For the text-containing cell, return its midpoint in [x, y] coordinate format. 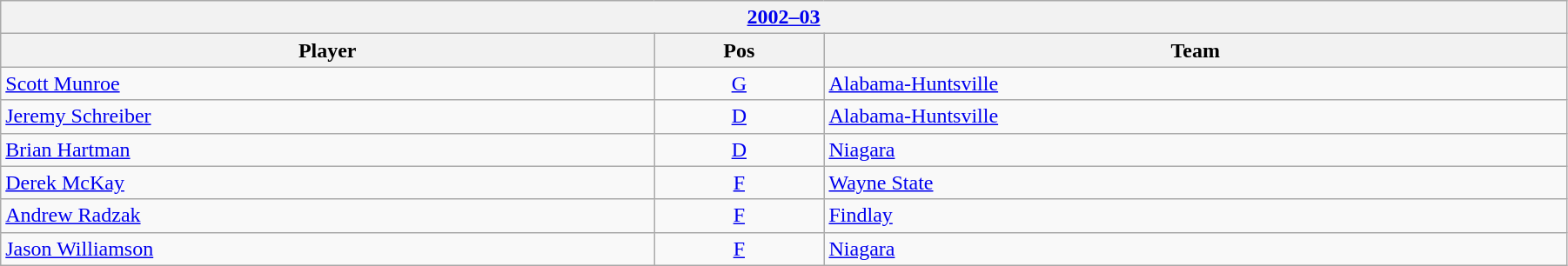
Jason Williamson [327, 249]
Wayne State [1196, 183]
Team [1196, 50]
G [740, 83]
Derek McKay [327, 183]
Jeremy Schreiber [327, 116]
Scott Munroe [327, 83]
Player [327, 50]
Brian Hartman [327, 150]
Andrew Radzak [327, 216]
2002–03 [784, 17]
Pos [740, 50]
Findlay [1196, 216]
